Identify which cell holds the provided text, then report its [x, y] central coordinate. 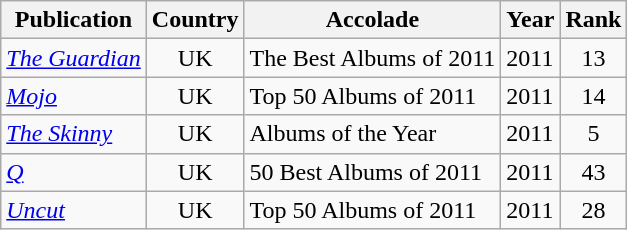
Country [195, 20]
Q [74, 172]
5 [594, 134]
Rank [594, 20]
28 [594, 210]
Albums of the Year [372, 134]
Uncut [74, 210]
The Best Albums of 2011 [372, 58]
Publication [74, 20]
Accolade [372, 20]
The Skinny [74, 134]
13 [594, 58]
14 [594, 96]
Mojo [74, 96]
50 Best Albums of 2011 [372, 172]
43 [594, 172]
Year [530, 20]
The Guardian [74, 58]
